Locate the cell with the specified text and output its [X, Y] center coordinate. 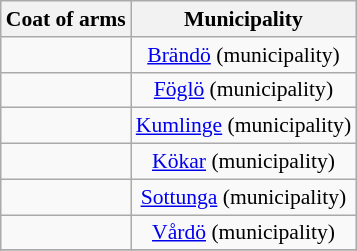
Kökar (municipality) [244, 162]
Vårdö (municipality) [244, 233]
Coat of arms [66, 19]
Municipality [244, 19]
Brändö (municipality) [244, 55]
Sottunga (municipality) [244, 197]
Kumlinge (municipality) [244, 126]
Föglö (municipality) [244, 90]
